Scan for the cell matching the given text and deliver its [X, Y] coordinate at center. 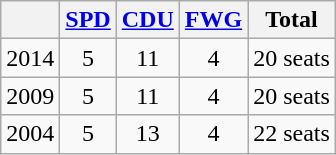
CDU [148, 20]
22 seats [292, 134]
2014 [30, 58]
2004 [30, 134]
Total [292, 20]
SPD [88, 20]
2009 [30, 96]
13 [148, 134]
FWG [213, 20]
